Capture the cell that displays the provided text and extract its (X, Y) central coordinate. 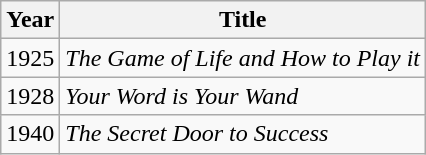
Title (243, 20)
Year (30, 20)
The Secret Door to Success (243, 134)
1940 (30, 134)
1928 (30, 96)
The Game of Life and How to Play it (243, 58)
Your Word is Your Wand (243, 96)
1925 (30, 58)
